Provide the (x, y) coordinate of the cell's center where the given text is located.  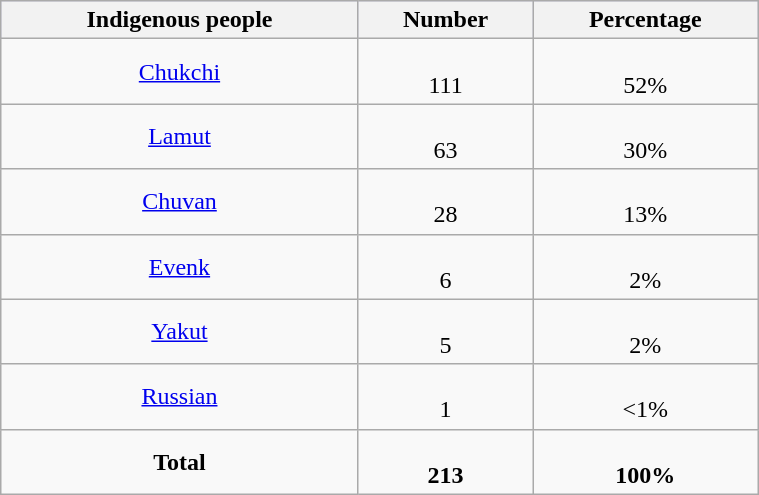
6 (446, 266)
213 (446, 462)
<1% (646, 396)
Number (446, 20)
28 (446, 202)
100% (646, 462)
Chuvan (180, 202)
Yakut (180, 332)
63 (446, 136)
111 (446, 72)
30% (646, 136)
Chukchi (180, 72)
52% (646, 72)
Evenk (180, 266)
13% (646, 202)
Percentage (646, 20)
Total (180, 462)
5 (446, 332)
Indigenous people (180, 20)
1 (446, 396)
Russian (180, 396)
Lamut (180, 136)
